Find where the given text appears and provide that cell's center as (X, Y) coordinate. 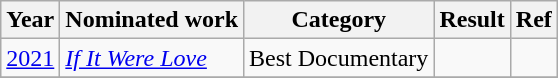
2021 (30, 58)
Nominated work (152, 20)
Result (472, 20)
Ref (534, 20)
Category (339, 20)
If It Were Love (152, 58)
Best Documentary (339, 58)
Year (30, 20)
